Provide the [X, Y] coordinate of the cell's center where the given text is located.  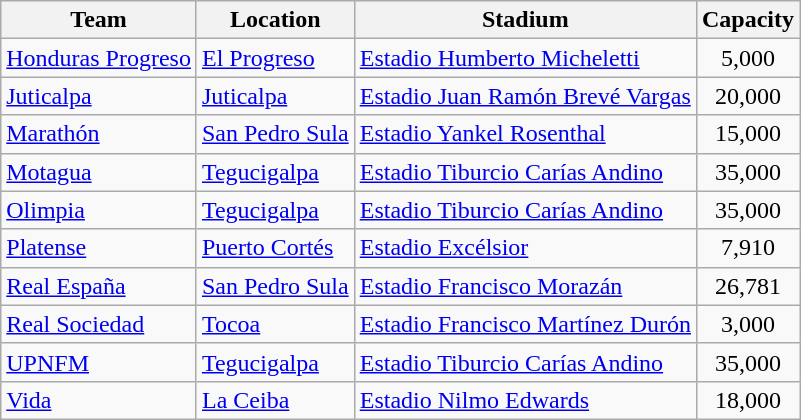
Platense [99, 248]
UPNFM [99, 362]
Real España [99, 286]
Estadio Humberto Micheletti [525, 58]
18,000 [748, 400]
20,000 [748, 96]
La Ceiba [275, 400]
5,000 [748, 58]
15,000 [748, 134]
7,910 [748, 248]
Estadio Excélsior [525, 248]
Location [275, 20]
Puerto Cortés [275, 248]
Olimpia [99, 210]
Estadio Francisco Martínez Durón [525, 324]
Estadio Francisco Morazán [525, 286]
Marathón [99, 134]
Estadio Nilmo Edwards [525, 400]
26,781 [748, 286]
El Progreso [275, 58]
Vida [99, 400]
Estadio Yankel Rosenthal [525, 134]
Estadio Juan Ramón Brevé Vargas [525, 96]
Honduras Progreso [99, 58]
3,000 [748, 324]
Team [99, 20]
Real Sociedad [99, 324]
Tocoa [275, 324]
Stadium [525, 20]
Motagua [99, 172]
Capacity [748, 20]
